Locate the cell with the specified text and output its (x, y) center coordinate. 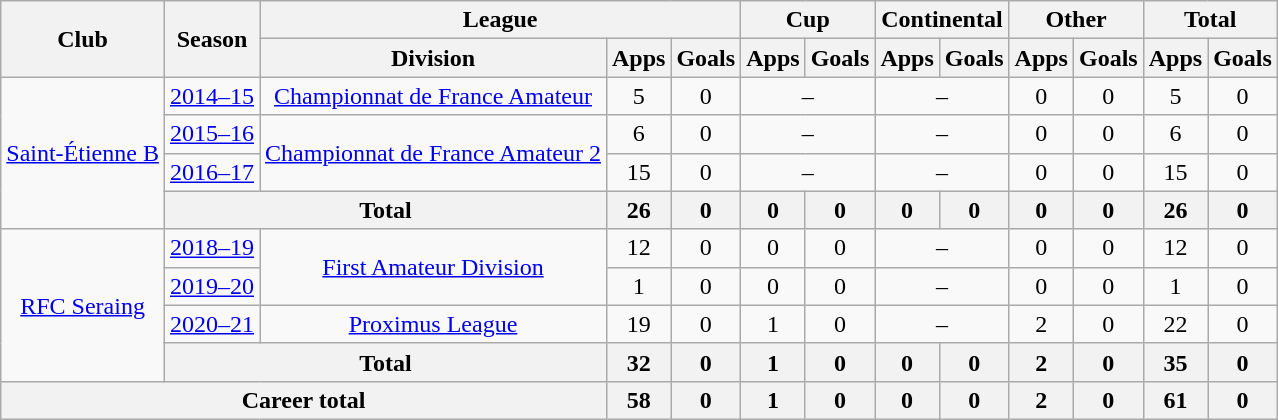
League (500, 20)
Season (212, 39)
Championnat de France Amateur (434, 96)
19 (638, 324)
2015–16 (212, 134)
RFC Seraing (83, 305)
35 (1175, 362)
First Amateur Division (434, 267)
32 (638, 362)
Championnat de France Amateur 2 (434, 153)
2014–15 (212, 96)
Other (1076, 20)
Continental (942, 20)
Saint-Étienne B (83, 153)
Proximus League (434, 324)
2016–17 (212, 172)
Club (83, 39)
2020–21 (212, 324)
Division (434, 58)
61 (1175, 400)
2018–19 (212, 248)
2019–20 (212, 286)
Career total (304, 400)
58 (638, 400)
22 (1175, 324)
Cup (808, 20)
